From the cell containing the given text, extract its center point as (X, Y) coordinate. 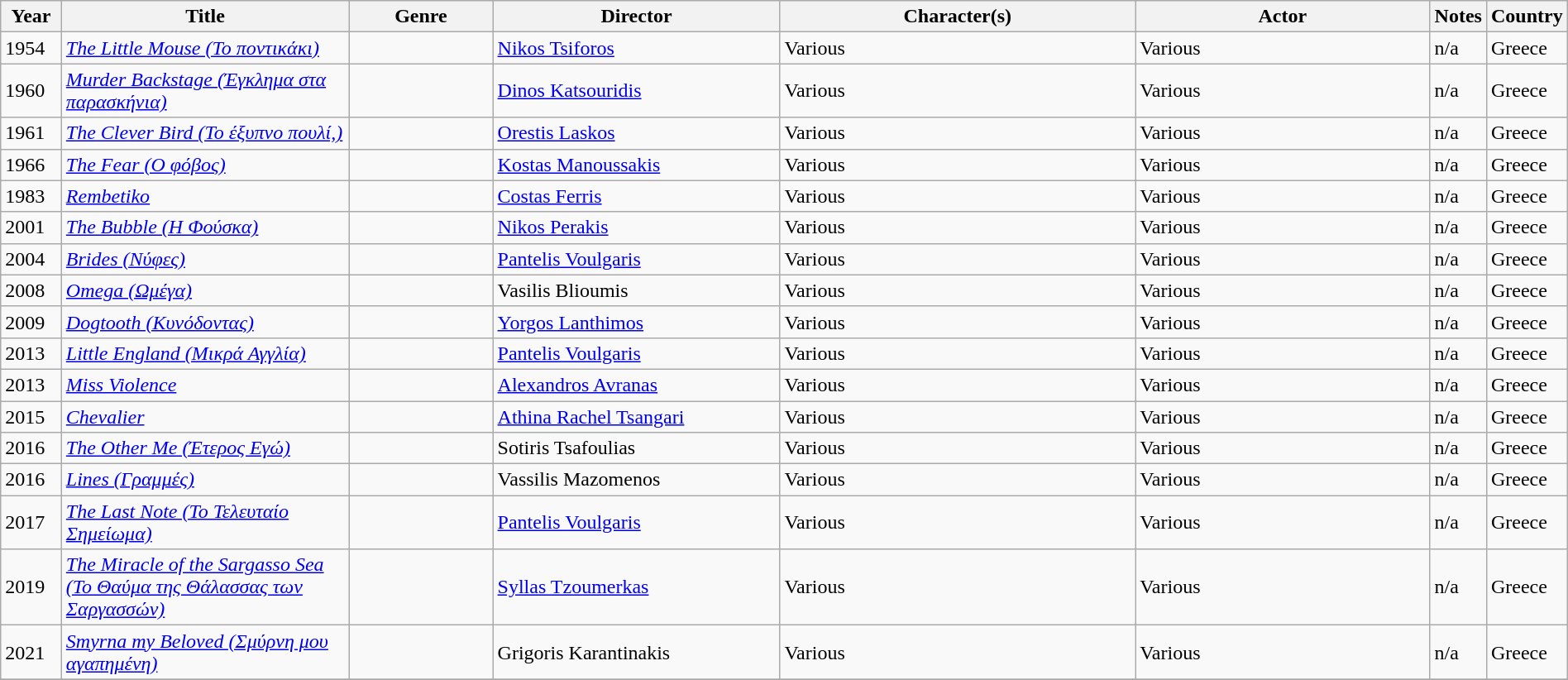
Rembetiko (205, 196)
Smyrna my Beloved (Σμύρνη μου αγαπημένη) (205, 652)
The Miracle of the Sargasso Sea (Το Θαύμα της Θάλασσας των Σαργασσών) (205, 587)
Notes (1458, 17)
Kostas Manoussakis (637, 165)
Dogtooth (Κυνόδοντας) (205, 322)
The Bubble (Η Φούσκα) (205, 227)
Dinos Katsouridis (637, 91)
2008 (31, 290)
Costas Ferris (637, 196)
Director (637, 17)
2021 (31, 652)
Chevalier (205, 416)
Nikos Perakis (637, 227)
Little England (Μικρά Αγγλία) (205, 353)
Character(s) (958, 17)
Miss Violence (205, 385)
2009 (31, 322)
Country (1527, 17)
2001 (31, 227)
The Little Mouse (Το ποντικάκι) (205, 48)
Alexandros Avranas (637, 385)
Title (205, 17)
1983 (31, 196)
Orestis Laskos (637, 133)
Vasilis Blioumis (637, 290)
Nikos Tsiforos (637, 48)
Genre (421, 17)
Year (31, 17)
2015 (31, 416)
The Other Me (Έτερος Εγώ) (205, 448)
1966 (31, 165)
1960 (31, 91)
Athina Rachel Tsangari (637, 416)
Vassilis Mazomenos (637, 480)
2017 (31, 523)
The Clever Bird (Το έξυπνο πουλί,) (205, 133)
Syllas Tzoumerkas (637, 587)
1954 (31, 48)
The Fear (Ο φόβος) (205, 165)
2019 (31, 587)
1961 (31, 133)
The Last Note (Το Τελευταίο Σημείωμα) (205, 523)
Grigoris Karantinakis (637, 652)
Lines (Γραμμές) (205, 480)
Brides (Νύφες) (205, 259)
Omega (Ωμέγα) (205, 290)
Sotiris Tsafoulias (637, 448)
Yorgos Lanthimos (637, 322)
Murder Backstage (Έγκλημα στα παρασκήνια) (205, 91)
Actor (1283, 17)
2004 (31, 259)
